Return [X, Y] of the center of cell containing provided text 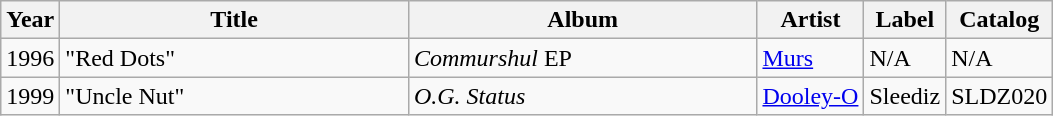
"Uncle Nut" [234, 96]
1999 [30, 96]
"Red Dots" [234, 58]
Album [582, 20]
Title [234, 20]
Year [30, 20]
Dooley-O [810, 96]
Murs [810, 58]
Catalog [1000, 20]
1996 [30, 58]
SLDZ020 [1000, 96]
Artist [810, 20]
Sleediz [905, 96]
Commurshul EP [582, 58]
O.G. Status [582, 96]
Label [905, 20]
